Capture the cell that displays the provided text and extract its [x, y] central coordinate. 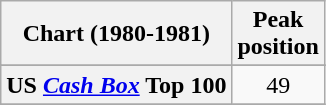
US Cash Box Top 100 [116, 85]
Chart (1980-1981) [116, 34]
Peakposition [278, 34]
49 [278, 85]
